Identify which cell holds the provided text, then report its (X, Y) central coordinate. 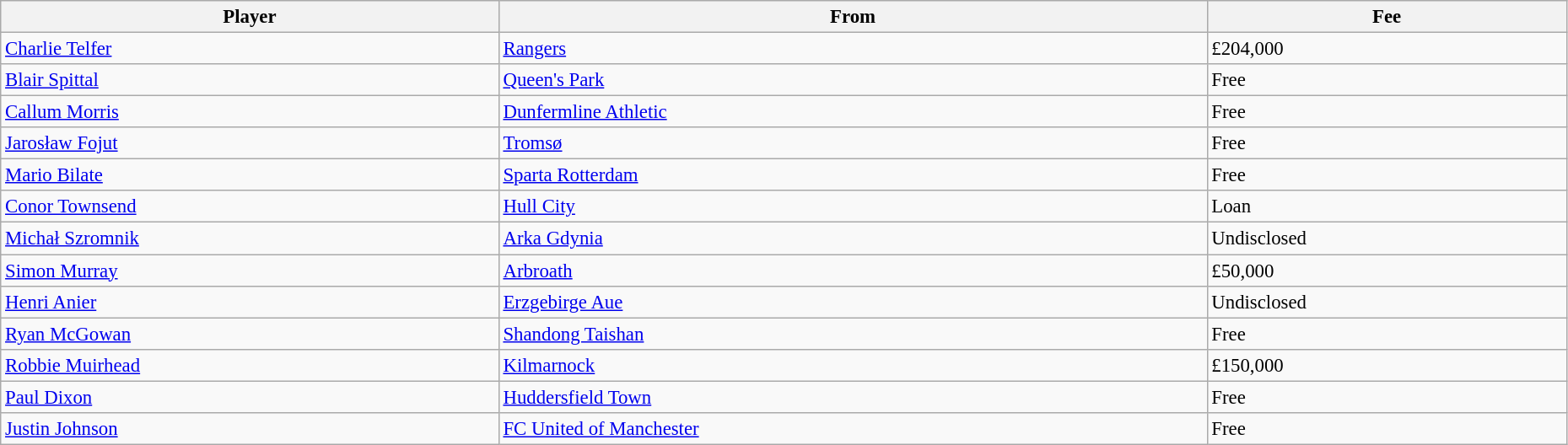
Callum Morris (250, 112)
Hull City (853, 206)
£204,000 (1387, 49)
Kilmarnock (853, 365)
Robbie Muirhead (250, 365)
£150,000 (1387, 365)
Michał Szromnik (250, 239)
From (853, 17)
Sparta Rotterdam (853, 175)
Blair Spittal (250, 80)
Loan (1387, 206)
FC United of Manchester (853, 429)
Shandong Taishan (853, 334)
Mario Bilate (250, 175)
Justin Johnson (250, 429)
Tromsø (853, 143)
Fee (1387, 17)
Charlie Telfer (250, 49)
Ryan McGowan (250, 334)
Paul Dixon (250, 397)
Henri Anier (250, 302)
£50,000 (1387, 271)
Player (250, 17)
Queen's Park (853, 80)
Simon Murray (250, 271)
Arbroath (853, 271)
Arka Gdynia (853, 239)
Conor Townsend (250, 206)
Jarosław Fojut (250, 143)
Dunfermline Athletic (853, 112)
Rangers (853, 49)
Erzgebirge Aue (853, 302)
Huddersfield Town (853, 397)
